Determine the (x, y) coordinate at the center of the cell enclosing the given text.  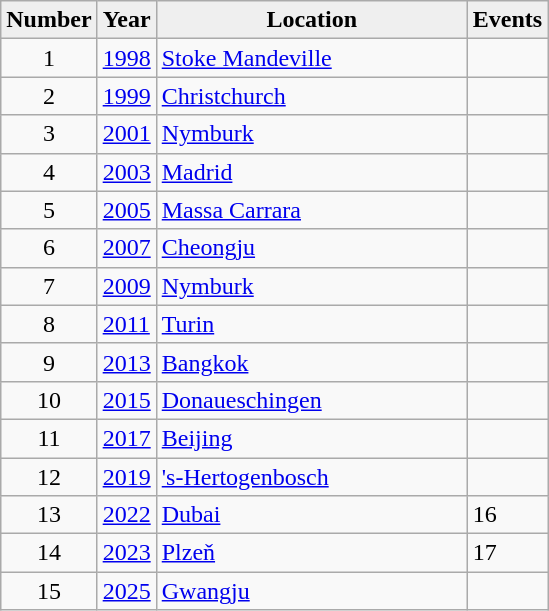
Dubai (312, 515)
3 (49, 134)
's-Hertogenbosch (312, 477)
6 (49, 248)
2025 (126, 591)
1999 (126, 96)
11 (49, 438)
2007 (126, 248)
Bangkok (312, 362)
Gwangju (312, 591)
Madrid (312, 172)
17 (507, 553)
10 (49, 400)
9 (49, 362)
2022 (126, 515)
Plzeň (312, 553)
2003 (126, 172)
Stoke Mandeville (312, 58)
2019 (126, 477)
Christchurch (312, 96)
Beijing (312, 438)
15 (49, 591)
4 (49, 172)
Donaueschingen (312, 400)
1998 (126, 58)
Cheongju (312, 248)
2009 (126, 286)
2005 (126, 210)
8 (49, 324)
Year (126, 20)
2013 (126, 362)
13 (49, 515)
1 (49, 58)
5 (49, 210)
16 (507, 515)
2023 (126, 553)
Number (49, 20)
7 (49, 286)
2017 (126, 438)
14 (49, 553)
2015 (126, 400)
Events (507, 20)
2 (49, 96)
2011 (126, 324)
2001 (126, 134)
Location (312, 20)
Massa Carrara (312, 210)
12 (49, 477)
Turin (312, 324)
